Find where the given text appears and provide that cell's center as [x, y] coordinate. 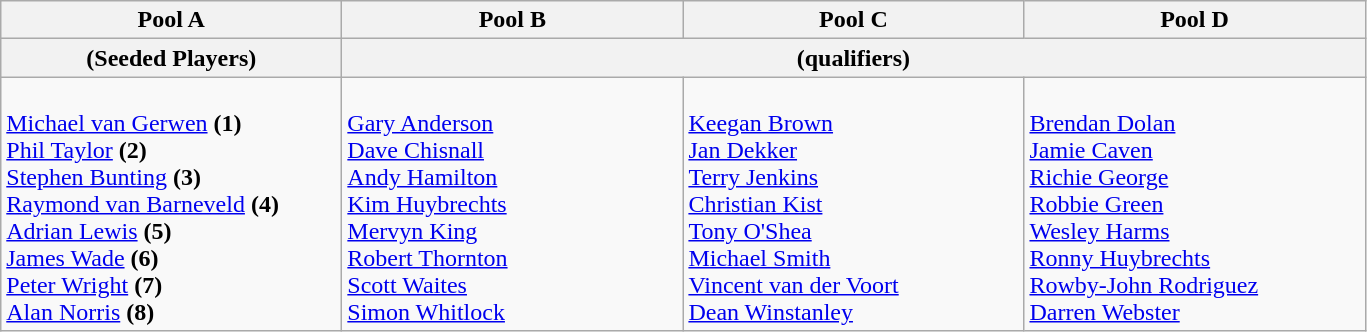
Pool D [1194, 20]
(qualifiers) [854, 58]
Michael van Gerwen (1) Phil Taylor (2) Stephen Bunting (3) Raymond van Barneveld (4) Adrian Lewis (5) James Wade (6) Peter Wright (7) Alan Norris (8) [172, 204]
Pool C [854, 20]
Brendan Dolan Jamie Caven Richie George Robbie Green Wesley Harms Ronny Huybrechts Rowby-John Rodriguez Darren Webster [1194, 204]
Gary Anderson Dave Chisnall Andy Hamilton Kim Huybrechts Mervyn King Robert Thornton Scott Waites Simon Whitlock [512, 204]
Pool A [172, 20]
Keegan Brown Jan Dekker Terry Jenkins Christian Kist Tony O'Shea Michael Smith Vincent van der Voort Dean Winstanley [854, 204]
Pool B [512, 20]
(Seeded Players) [172, 58]
